Pinpoint the cell where the given text exists, returning its (x, y) midpoint coordinate. 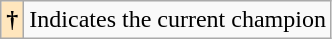
† (12, 20)
Indicates the current champion (178, 20)
